Detect which cell encompasses the target text, then output its [x, y] center coordinate. 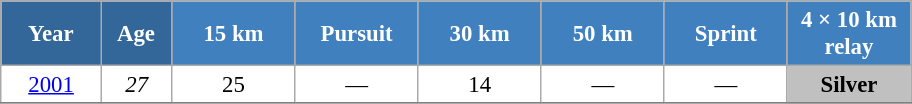
14 [480, 85]
Silver [848, 85]
25 [234, 85]
Sprint [726, 34]
2001 [52, 85]
Year [52, 34]
15 km [234, 34]
Age [136, 34]
Pursuit [356, 34]
50 km [602, 34]
27 [136, 85]
4 × 10 km relay [848, 34]
30 km [480, 34]
